Determine the (x, y) coordinate at the center of the cell enclosing the given text.  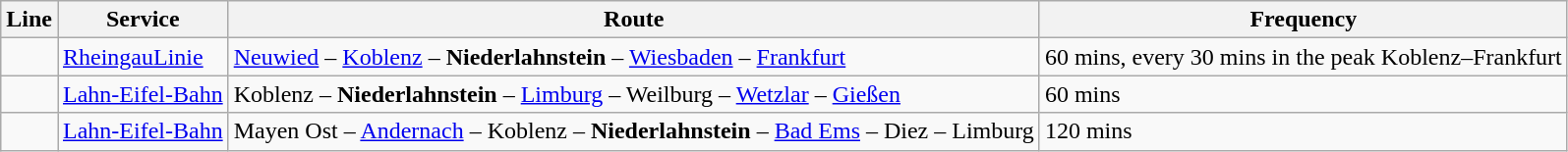
Mayen Ost – Andernach – Koblenz – Niederlahnstein – Bad Ems – Diez – Limburg (633, 131)
RheingauLinie (143, 57)
Route (633, 20)
Line (29, 20)
Koblenz – Niederlahnstein – Limburg – Weilburg – Wetzlar – Gießen (633, 94)
Neuwied – Koblenz – Niederlahnstein – Wiesbaden – Frankfurt (633, 57)
60 mins, every 30 mins in the peak Koblenz–Frankfurt (1304, 57)
60 mins (1304, 94)
Frequency (1304, 20)
120 mins (1304, 131)
Service (143, 20)
